For the text-containing cell, return its midpoint in [x, y] coordinate format. 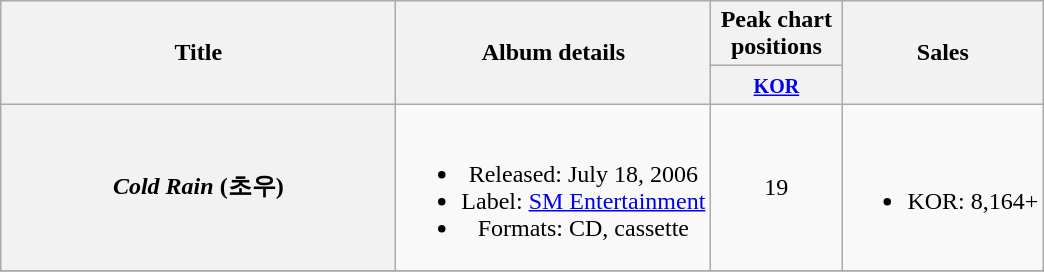
Title [198, 52]
Sales [943, 52]
Cold Rain (초우) [198, 188]
KOR [776, 85]
19 [776, 188]
Released: July 18, 2006Label: SM EntertainmentFormats: CD, cassette [554, 188]
KOR: 8,164+ [943, 188]
Album details [554, 52]
Peak chart positions [776, 34]
